Identify which cell holds the provided text, then report its [X, Y] central coordinate. 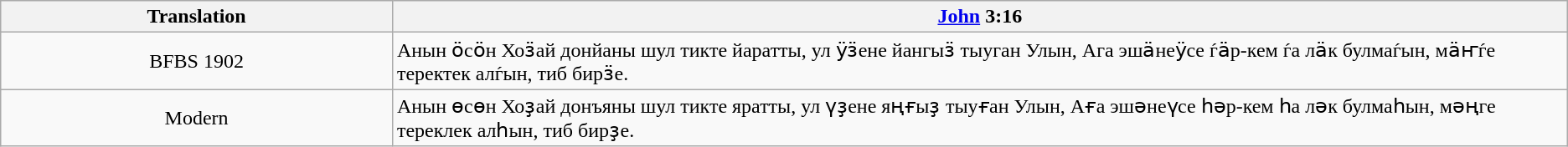
Анын өсөн Хоҙай донъяны шул тикте яратты, ул үҙене яңғыҙ тыуған Улын, Аға эшәнеүсе һәр-кем һа ләк булмаһын, мәңге тереклек алһын, тиб бирҙе. [980, 118]
John 3:16 [980, 17]
Modern [197, 118]
Анын ӧсӧн Хоӟай донйаны шул тикте йаратты, ул ӱӟене йангыӟ тыуган Улын, Ага эшӓнеӱсе ѓӓр-кем ѓа лӓк булмаѓын, мӓҥѓе теректек алѓын, тиб бирӟе. [980, 61]
BFBS 1902 [197, 61]
Translation [197, 17]
